Scan for the cell matching the given text and deliver its [x, y] coordinate at center. 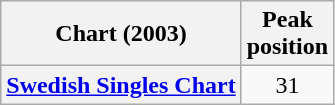
Peakposition [287, 34]
Chart (2003) [121, 34]
Swedish Singles Chart [121, 85]
31 [287, 85]
